Find where the given text appears and provide that cell's center as [x, y] coordinate. 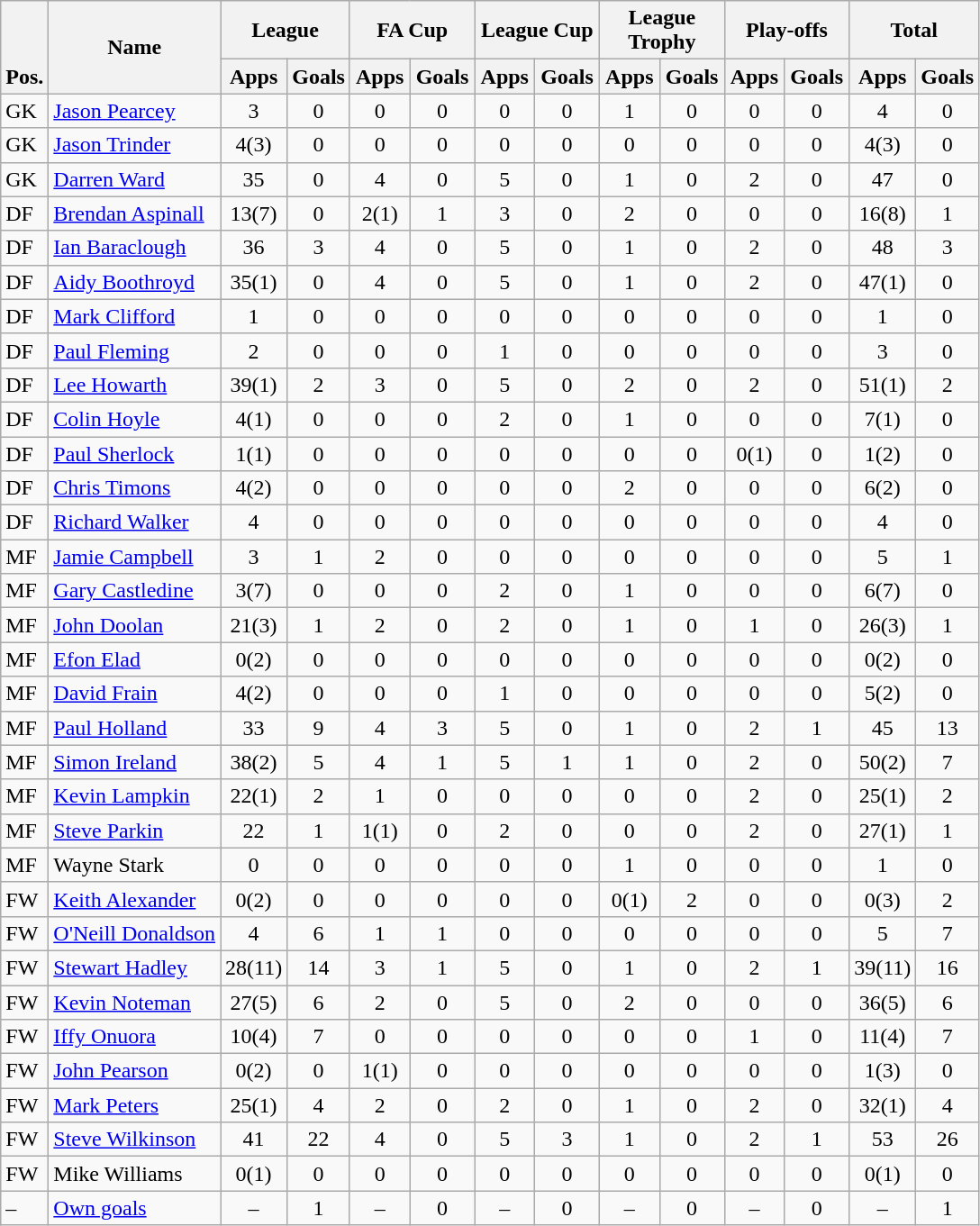
Steve Parkin [135, 831]
10(4) [254, 1037]
38(2) [254, 762]
47 [883, 179]
Aidy Boothroyd [135, 282]
Darren Ward [135, 179]
1(3) [883, 1071]
36 [254, 248]
Jamie Campbell [135, 557]
Paul Fleming [135, 350]
Play-offs [787, 31]
Brendan Aspinall [135, 213]
Own goals [135, 1208]
45 [883, 728]
41 [254, 1140]
League [286, 31]
Richard Walker [135, 522]
48 [883, 248]
11(4) [883, 1037]
2(1) [380, 213]
Steve Wilkinson [135, 1140]
Chris Timons [135, 488]
16(8) [883, 213]
21(3) [254, 625]
5(2) [883, 694]
Simon Ireland [135, 762]
33 [254, 728]
35 [254, 179]
Iffy Onuora [135, 1037]
35(1) [254, 282]
Kevin Lampkin [135, 796]
3(7) [254, 591]
0(3) [883, 899]
FA Cup [413, 31]
50(2) [883, 762]
47(1) [883, 282]
13(7) [254, 213]
Jason Trinder [135, 145]
Stewart Hadley [135, 967]
32(1) [883, 1105]
9 [319, 728]
13 [948, 728]
Wayne Stark [135, 865]
Name [135, 47]
36(5) [883, 1003]
51(1) [883, 385]
John Doolan [135, 625]
Paul Sherlock [135, 453]
1(2) [883, 453]
Mark Clifford [135, 316]
Kevin Noteman [135, 1003]
Jason Pearcey [135, 111]
7(1) [883, 419]
28(11) [254, 967]
4(1) [254, 419]
Lee Howarth [135, 385]
39(1) [254, 385]
Ian Baraclough [135, 248]
16 [948, 967]
Paul Holland [135, 728]
David Frain [135, 694]
Pos. [25, 47]
League Cup [537, 31]
Efon Elad [135, 659]
26 [948, 1140]
Total [914, 31]
53 [883, 1140]
6(7) [883, 591]
Mark Peters [135, 1105]
Mike Williams [135, 1174]
22(1) [254, 796]
Keith Alexander [135, 899]
27(1) [883, 831]
14 [319, 967]
O'Neill Donaldson [135, 933]
6(2) [883, 488]
39(11) [883, 967]
27(5) [254, 1003]
John Pearson [135, 1071]
26(3) [883, 625]
Colin Hoyle [135, 419]
Gary Castledine [135, 591]
League Trophy [663, 31]
